Extract the [X, Y] coordinate from the center of the cell holding the provided text.  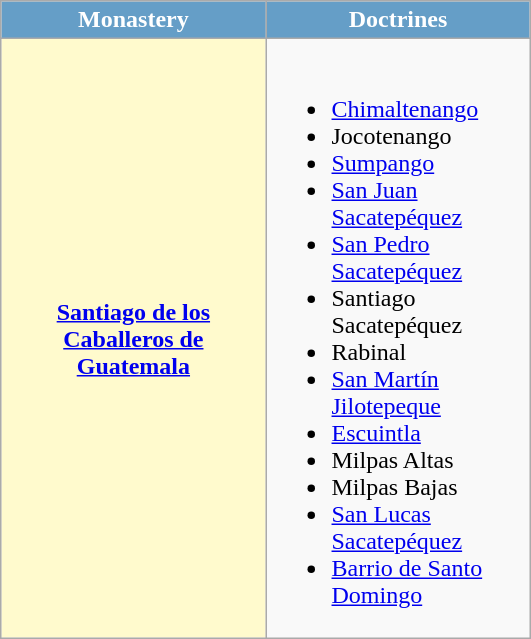
Monastery [134, 20]
Doctrines [398, 20]
Santiago de los Caballeros de Guatemala [134, 338]
